For the text-containing cell, return its midpoint in [x, y] coordinate format. 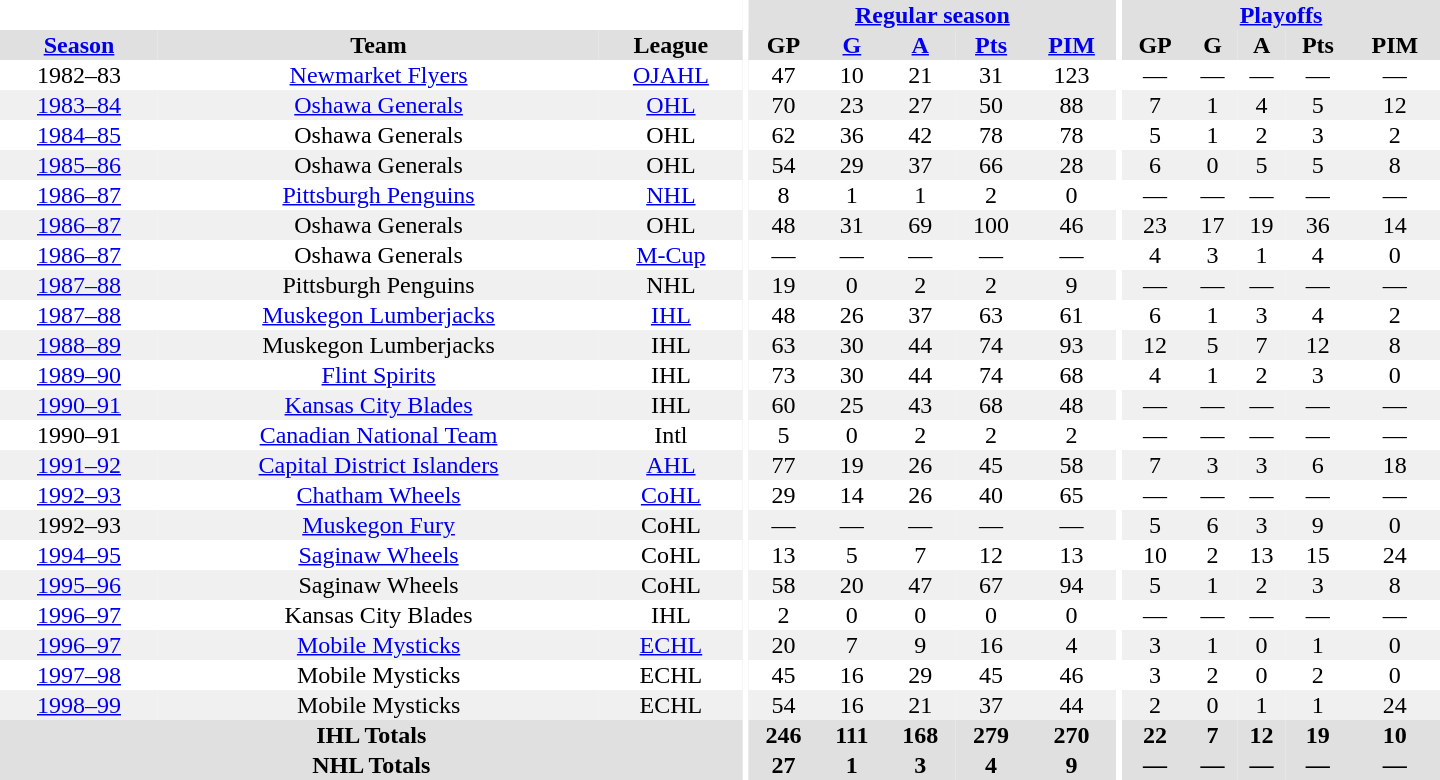
OJAHL [670, 75]
M-Cup [670, 255]
Regular season [932, 15]
28 [1071, 165]
AHL [670, 465]
Muskegon Fury [378, 525]
IHL Totals [372, 735]
270 [1071, 735]
65 [1071, 495]
62 [784, 135]
43 [920, 405]
111 [852, 735]
Team [378, 45]
123 [1071, 75]
17 [1212, 225]
Newmarket Flyers [378, 75]
League [670, 45]
Intl [670, 435]
70 [784, 105]
Capital District Islanders [378, 465]
77 [784, 465]
50 [992, 105]
168 [920, 735]
100 [992, 225]
1998–99 [79, 705]
40 [992, 495]
1989–90 [79, 375]
NHL Totals [372, 765]
1982–83 [79, 75]
88 [1071, 105]
Season [79, 45]
1983–84 [79, 105]
18 [1395, 465]
15 [1318, 555]
1997–98 [79, 675]
73 [784, 375]
94 [1071, 585]
1991–92 [79, 465]
1988–89 [79, 345]
1995–96 [79, 585]
60 [784, 405]
22 [1155, 735]
93 [1071, 345]
1984–85 [79, 135]
279 [992, 735]
Playoffs [1281, 15]
Flint Spirits [378, 375]
Canadian National Team [378, 435]
1994–95 [79, 555]
69 [920, 225]
1985–86 [79, 165]
25 [852, 405]
67 [992, 585]
246 [784, 735]
61 [1071, 315]
42 [920, 135]
Chatham Wheels [378, 495]
66 [992, 165]
